Output the (X, Y) coordinate of the center of the cell containing the given text.  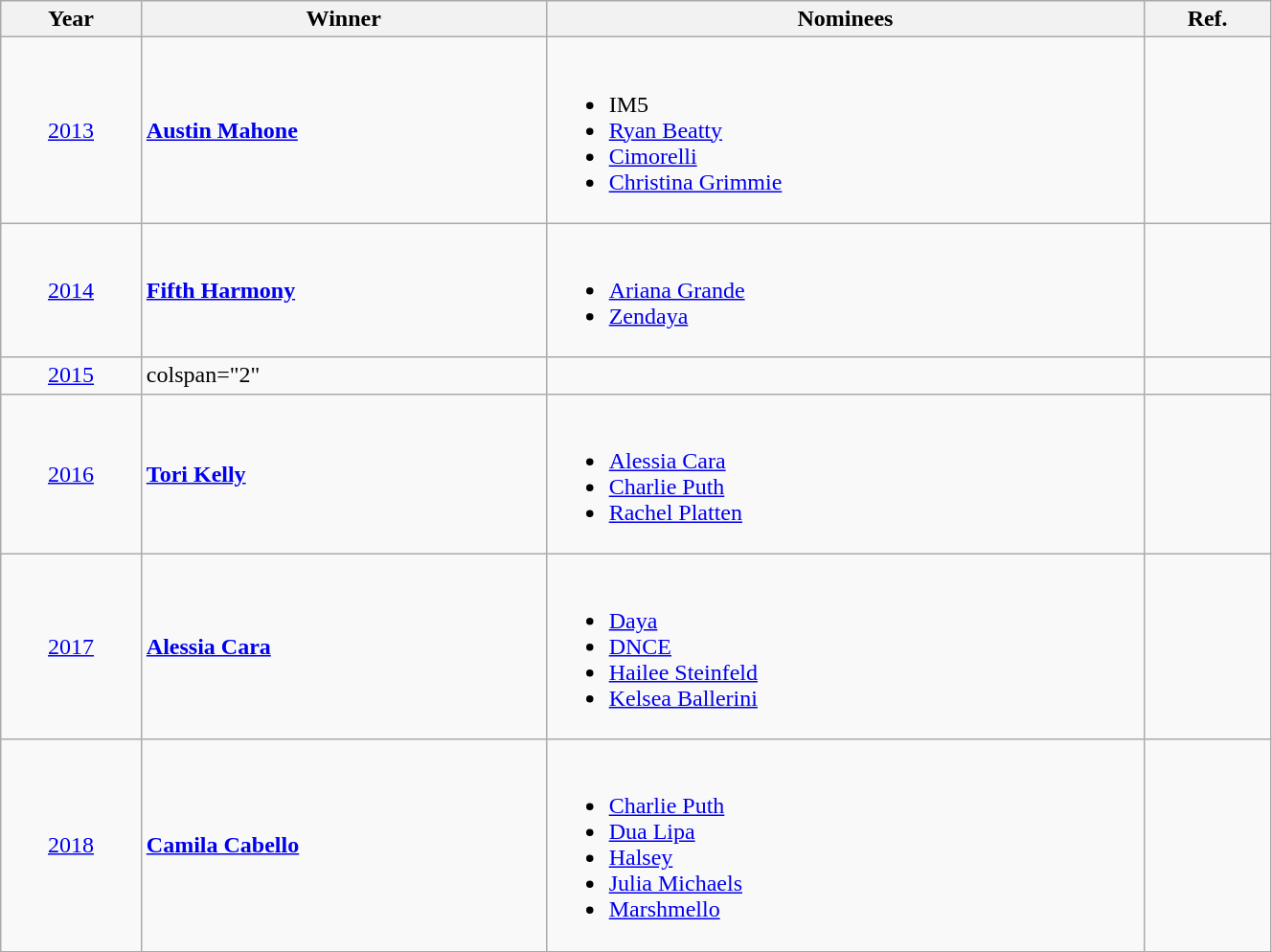
2016 (71, 473)
Fifth Harmony (343, 290)
2015 (71, 375)
IM5Ryan BeattyCimorelliChristina Grimmie (845, 130)
Camila Cabello (343, 845)
Year (71, 19)
Charlie PuthDua LipaHalseyJulia MichaelsMarshmello (845, 845)
2013 (71, 130)
Alessia CaraCharlie PuthRachel Platten (845, 473)
Ariana GrandeZendaya (845, 290)
2018 (71, 845)
2014 (71, 290)
Nominees (845, 19)
Tori Kelly (343, 473)
Winner (343, 19)
Ref. (1208, 19)
Alessia Cara (343, 646)
DayaDNCEHailee SteinfeldKelsea Ballerini (845, 646)
colspan="2" (343, 375)
2017 (71, 646)
Austin Mahone (343, 130)
